Detect which cell encompasses the target text, then output its (X, Y) center coordinate. 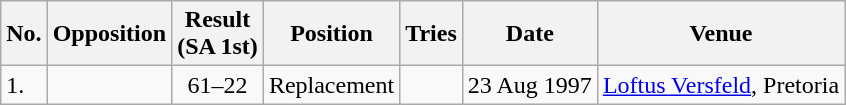
Replacement (331, 85)
Venue (720, 34)
Opposition (109, 34)
Result(SA 1st) (218, 34)
Date (530, 34)
1. (24, 85)
No. (24, 34)
Tries (432, 34)
Loftus Versfeld, Pretoria (720, 85)
Position (331, 34)
61–22 (218, 85)
23 Aug 1997 (530, 85)
